Find where the given text appears and provide that cell's center as [x, y] coordinate. 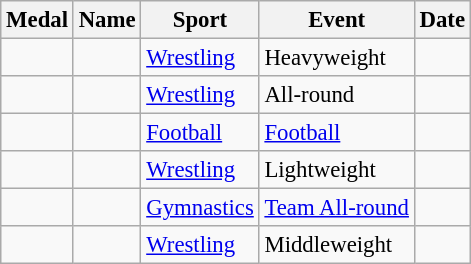
Lightweight [336, 170]
All-round [336, 95]
Date [442, 20]
Middleweight [336, 245]
Medal [38, 20]
Event [336, 20]
Name [107, 20]
Sport [200, 20]
Heavyweight [336, 58]
Team All-round [336, 208]
Gymnastics [200, 208]
